Locate the cell with the specified text and output its (X, Y) center coordinate. 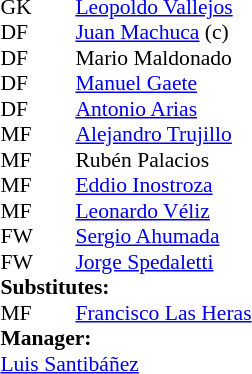
Jorge Spedaletti (163, 262)
Rubén Palacios (163, 160)
Mario Maldonado (163, 58)
Manuel Gaete (163, 83)
Sergio Ahumada (163, 237)
Leonardo Véliz (163, 211)
Antonio Arias (163, 109)
Substitutes: (126, 287)
Manager: (126, 339)
Alejandro Trujillo (163, 135)
Francisco Las Heras (163, 313)
Juan Machuca (c) (163, 33)
Eddio Inostroza (163, 185)
